Capture the cell that displays the provided text and extract its [X, Y] central coordinate. 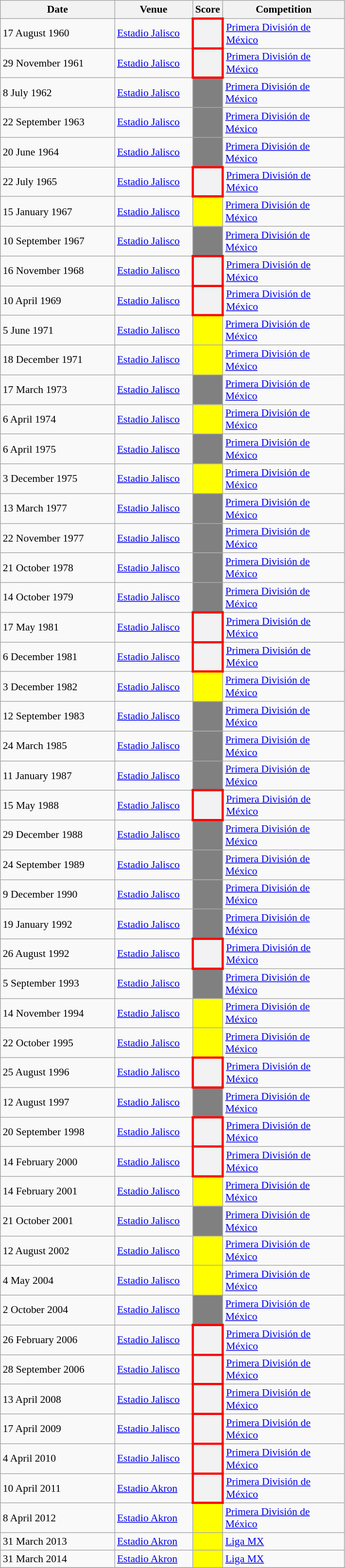
4 May 2004 [57, 1280]
4 April 2010 [57, 1458]
Venue [154, 10]
31 March 2013 [57, 1542]
5 September 1993 [57, 983]
Score [208, 10]
22 September 1963 [57, 122]
25 August 1996 [57, 1073]
24 September 1989 [57, 865]
21 October 1978 [57, 568]
22 October 1995 [57, 1043]
19 January 1992 [57, 924]
10 April 1969 [57, 300]
28 September 2006 [57, 1370]
14 February 2000 [57, 1162]
15 January 1967 [57, 212]
6 April 1975 [57, 449]
31 March 2014 [57, 1559]
22 November 1977 [57, 538]
20 September 1998 [57, 1132]
6 December 1981 [57, 657]
12 August 2002 [57, 1250]
Competition [284, 10]
17 August 1960 [57, 33]
26 August 1992 [57, 954]
17 April 2009 [57, 1429]
2 October 2004 [57, 1311]
17 March 1973 [57, 390]
12 August 1997 [57, 1103]
24 March 1985 [57, 746]
18 December 1971 [57, 360]
20 June 1964 [57, 153]
8 July 1962 [57, 93]
14 November 1994 [57, 1013]
29 December 1988 [57, 835]
16 November 1968 [57, 271]
17 May 1981 [57, 628]
8 April 2012 [57, 1518]
11 January 1987 [57, 775]
14 October 1979 [57, 597]
10 September 1967 [57, 241]
15 May 1988 [57, 805]
3 December 1975 [57, 479]
26 February 2006 [57, 1340]
9 December 1990 [57, 895]
13 March 1977 [57, 508]
14 February 2001 [57, 1191]
13 April 2008 [57, 1399]
3 December 1982 [57, 687]
12 September 1983 [57, 716]
Date [57, 10]
10 April 2011 [57, 1488]
6 April 1974 [57, 420]
5 June 1971 [57, 330]
22 July 1965 [57, 182]
21 October 2001 [57, 1221]
29 November 1961 [57, 63]
